Identify which cell holds the provided text, then report its [x, y] central coordinate. 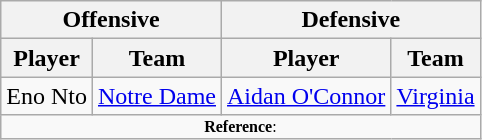
Aidan O'Connor [306, 96]
Reference: [240, 127]
Virginia [436, 96]
Notre Dame [156, 96]
Eno Nto [47, 96]
Defensive [352, 20]
Offensive [112, 20]
